Search for the cell housing the specified text and yield its [X, Y] center coordinate. 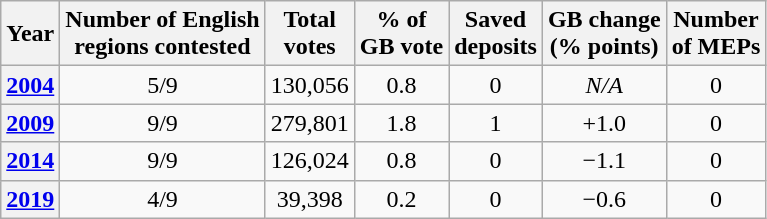
1.8 [401, 123]
Totalvotes [310, 34]
4/9 [162, 199]
+1.0 [604, 123]
279,801 [310, 123]
126,024 [310, 161]
% ofGB vote [401, 34]
2014 [30, 161]
5/9 [162, 85]
−0.6 [604, 199]
2009 [30, 123]
1 [496, 123]
N/A [604, 85]
Year [30, 34]
0.2 [401, 199]
GB change(% points) [604, 34]
130,056 [310, 85]
Numberof MEPs [716, 34]
2019 [30, 199]
Saveddeposits [496, 34]
−1.1 [604, 161]
39,398 [310, 199]
2004 [30, 85]
Number of Englishregions contested [162, 34]
